From the cell containing the given text, extract its center point as [X, Y] coordinate. 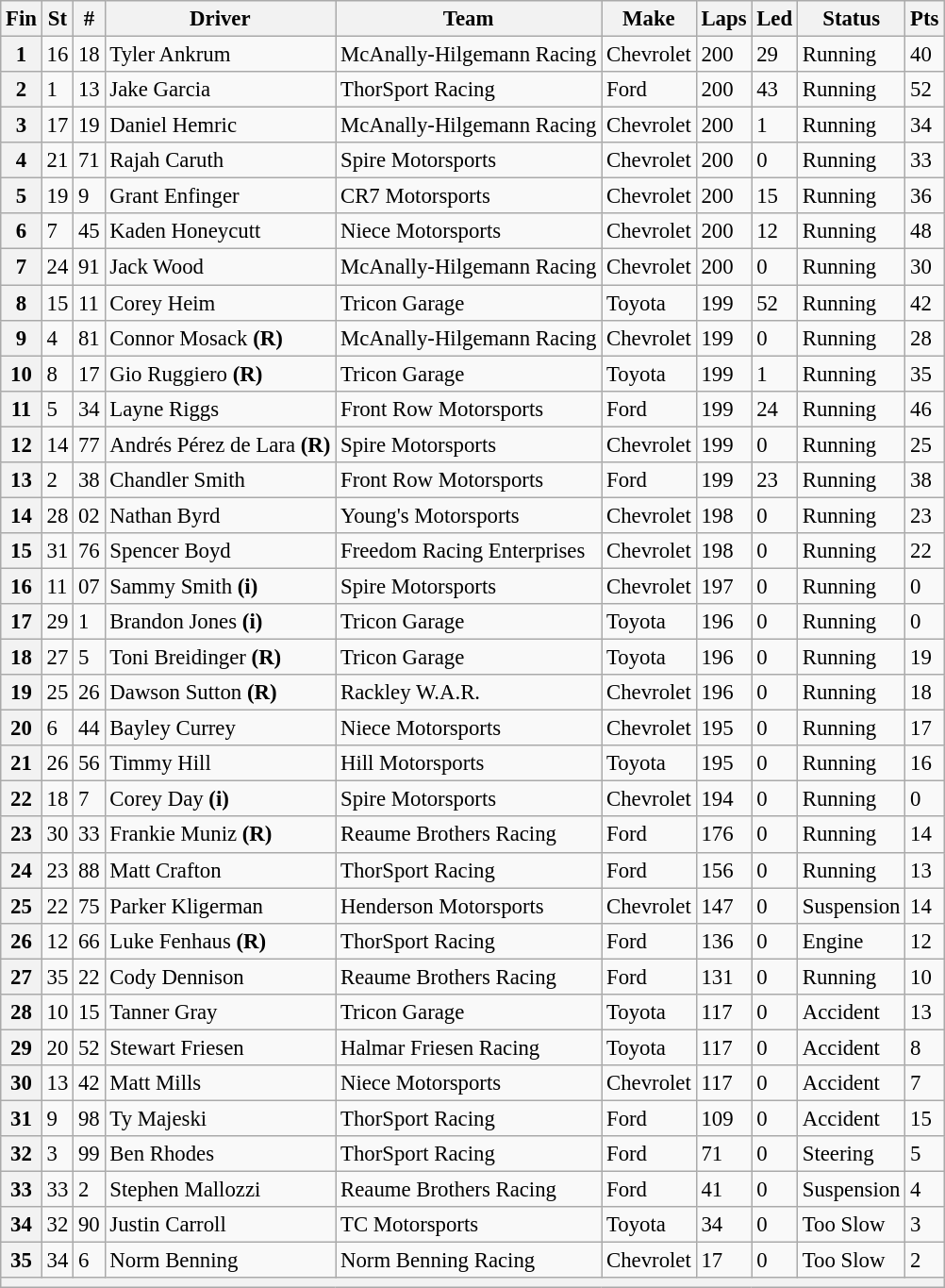
Luke Fenhaus (R) [221, 941]
Rajah Caruth [221, 160]
56 [89, 763]
75 [89, 906]
Team [469, 19]
Spencer Boyd [221, 551]
Tanner Gray [221, 1012]
Norm Benning Racing [469, 1261]
Driver [221, 19]
Parker Kligerman [221, 906]
07 [89, 586]
41 [724, 1190]
88 [89, 870]
Make [649, 19]
Hill Motorsports [469, 763]
Corey Heim [221, 303]
Norm Benning [221, 1261]
Engine [851, 941]
Dawson Sutton (R) [221, 693]
Frankie Muniz (R) [221, 835]
44 [89, 728]
Bayley Currey [221, 728]
TC Motorsports [469, 1225]
Corey Day (i) [221, 799]
Young's Motorsports [469, 515]
99 [89, 1154]
Toni Breidinger (R) [221, 658]
Chandler Smith [221, 480]
Andrés Pérez de Lara (R) [221, 444]
Steering [851, 1154]
Matt Crafton [221, 870]
# [89, 19]
Rackley W.A.R. [469, 693]
43 [775, 90]
197 [724, 586]
Freedom Racing Enterprises [469, 551]
90 [89, 1225]
81 [89, 338]
46 [924, 409]
156 [724, 870]
Matt Mills [221, 1083]
Ben Rhodes [221, 1154]
Brandon Jones (i) [221, 622]
176 [724, 835]
98 [89, 1118]
76 [89, 551]
Grant Enfinger [221, 196]
36 [924, 196]
Sammy Smith (i) [221, 586]
Daniel Hemric [221, 125]
Pts [924, 19]
Laps [724, 19]
147 [724, 906]
66 [89, 941]
St [57, 19]
Henderson Motorsports [469, 906]
Stewart Friesen [221, 1047]
Fin [22, 19]
Connor Mosack (R) [221, 338]
77 [89, 444]
Cody Dennison [221, 977]
Jack Wood [221, 267]
40 [924, 55]
Timmy Hill [221, 763]
136 [724, 941]
Justin Carroll [221, 1225]
Kaden Honeycutt [221, 231]
Halmar Friesen Racing [469, 1047]
48 [924, 231]
CR7 Motorsports [469, 196]
131 [724, 977]
02 [89, 515]
Tyler Ankrum [221, 55]
Nathan Byrd [221, 515]
Gio Ruggiero (R) [221, 374]
Jake Garcia [221, 90]
Led [775, 19]
45 [89, 231]
Status [851, 19]
Ty Majeski [221, 1118]
194 [724, 799]
91 [89, 267]
Stephen Mallozzi [221, 1190]
109 [724, 1118]
Layne Riggs [221, 409]
